Extract the [X, Y] coordinate from the center of the cell holding the provided text.  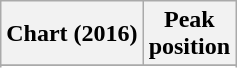
Chart (2016) [72, 34]
Peak position [189, 34]
